Return [x, y] of the center of cell containing provided text 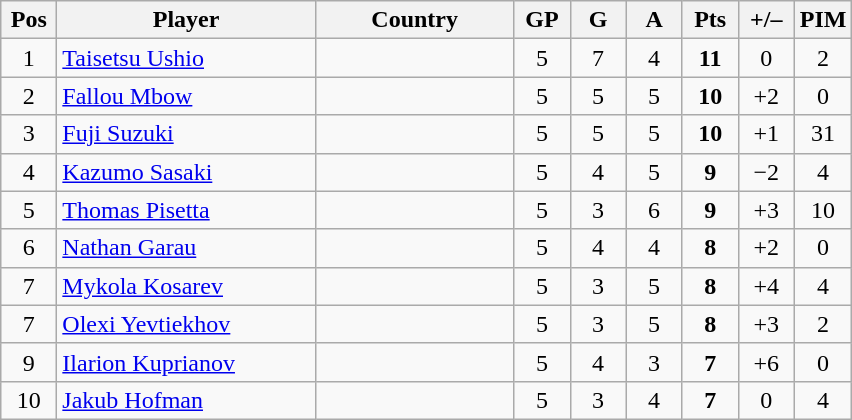
GP [542, 20]
Player [186, 20]
31 [823, 134]
Pos [29, 20]
PIM [823, 20]
Fallou Mbow [186, 96]
+/– [766, 20]
Jakub Hofman [186, 400]
+1 [766, 134]
G [598, 20]
Country [414, 20]
Pts [710, 20]
Mykola Kosarev [186, 286]
−2 [766, 172]
Ilarion Kuprianov [186, 362]
Olexi Yevtiekhov [186, 324]
1 [29, 58]
+4 [766, 286]
Fuji Suzuki [186, 134]
Nathan Garau [186, 248]
Taisetsu Ushio [186, 58]
+6 [766, 362]
11 [710, 58]
Kazumo Sasaki [186, 172]
Thomas Pisetta [186, 210]
A [654, 20]
